Search for the cell housing the specified text and yield its [X, Y] center coordinate. 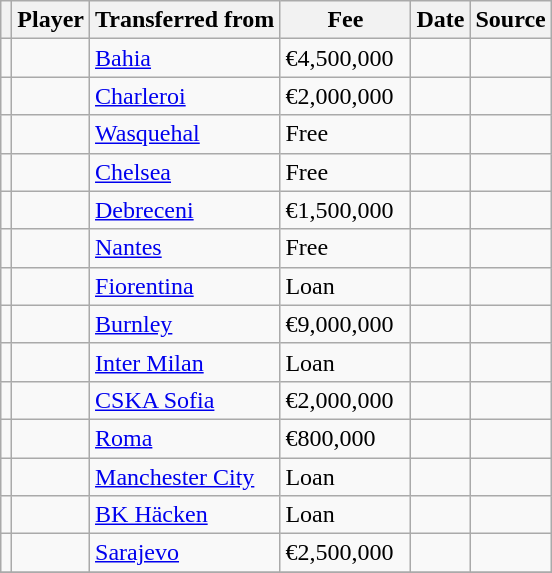
Player [51, 20]
Sarajevo [185, 553]
Date [440, 20]
Manchester City [185, 477]
Bahia [185, 58]
Fiorentina [185, 286]
Charleroi [185, 96]
Wasquehal [185, 134]
Burnley [185, 324]
€4,500,000 [346, 58]
BK Häcken [185, 515]
Transferred from [185, 20]
Debreceni [185, 210]
Inter Milan [185, 362]
€800,000 [346, 438]
€1,500,000 [346, 210]
Source [510, 20]
CSKA Sofia [185, 400]
Roma [185, 438]
Fee [346, 20]
€2,500,000 [346, 553]
Chelsea [185, 172]
Nantes [185, 248]
€9,000,000 [346, 324]
